Scan for the cell matching the given text and deliver its (X, Y) coordinate at center. 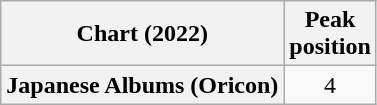
Peakposition (330, 34)
Chart (2022) (142, 34)
4 (330, 85)
Japanese Albums (Oricon) (142, 85)
